Detect which cell encompasses the target text, then output its (X, Y) center coordinate. 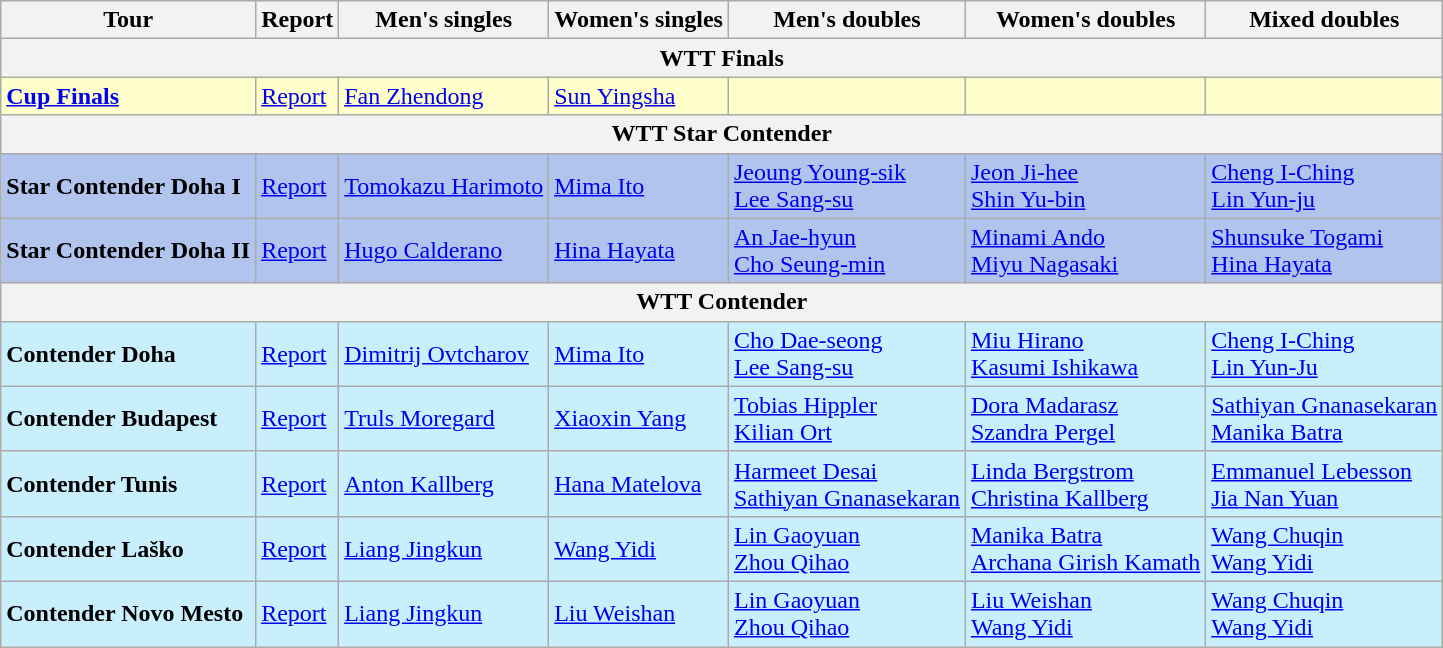
Wang Yidi (639, 548)
Jeon Ji-hee Shin Yu-bin (1085, 186)
Jeoung Young-sik Lee Sang-su (846, 186)
Tobias Hippler Kilian Ort (846, 418)
Cho Dae-seong Lee Sang-su (846, 354)
Sathiyan Gnanasekaran Manika Batra (1324, 418)
Xiaoxin Yang (639, 418)
Cheng I-Ching Lin Yun-Ju (1324, 354)
Women's doubles (1085, 20)
Men's singles (444, 20)
Emmanuel Lebesson Jia Nan Yuan (1324, 484)
Hina Hayata (639, 250)
Contender Tunis (128, 484)
Manika Batra Archana Girish Kamath (1085, 548)
Dimitrij Ovtcharov (444, 354)
An Jae-hyun Cho Seung-min (846, 250)
Contender Laško (128, 548)
Cheng I-Ching Lin Yun-ju (1324, 186)
Anton Kallberg (444, 484)
Harmeet Desai Sathiyan Gnanasekaran (846, 484)
Fan Zhendong (444, 96)
Hana Matelova (639, 484)
Men's doubles (846, 20)
Miu Hirano Kasumi Ishikawa (1085, 354)
Tour (128, 20)
Contender Doha (128, 354)
WTT Finals (722, 58)
Star Contender Doha I (128, 186)
Dora Madarasz Szandra Pergel (1085, 418)
Contender Novo Mesto (128, 614)
Contender Budapest (128, 418)
Star Contender Doha II (128, 250)
Tomokazu Harimoto (444, 186)
WTT Star Contender (722, 134)
Minami Ando Miyu Nagasaki (1085, 250)
Hugo Calderano (444, 250)
Truls Moregard (444, 418)
WTT Contender (722, 302)
Sun Yingsha (639, 96)
Linda Bergstrom Christina Kallberg (1085, 484)
Cup Finals (128, 96)
Women's singles (639, 20)
Shunsuke Togami Hina Hayata (1324, 250)
Liu Weishan (639, 614)
Liu Weishan Wang Yidi (1085, 614)
Mixed doubles (1324, 20)
